Extract the (X, Y) coordinate from the center of the cell holding the provided text.  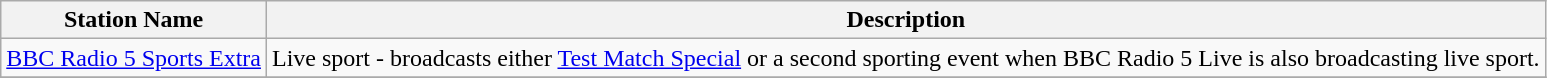
BBC Radio 5 Sports Extra (134, 58)
Station Name (134, 20)
Live sport - broadcasts either Test Match Special or a second sporting event when BBC Radio 5 Live is also broadcasting live sport. (906, 58)
Description (906, 20)
